For the text-containing cell, return its midpoint in (X, Y) coordinate format. 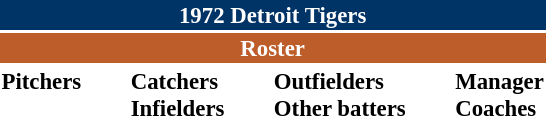
Roster (272, 48)
1972 Detroit Tigers (272, 15)
